From the cell containing the given text, extract its center point as [x, y] coordinate. 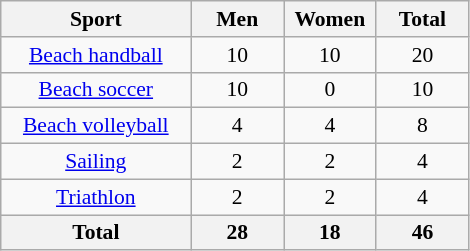
46 [422, 233]
0 [330, 90]
Beach soccer [96, 90]
8 [422, 126]
Sport [96, 19]
20 [422, 55]
18 [330, 233]
28 [238, 233]
Beach volleyball [96, 126]
Beach handball [96, 55]
Women [330, 19]
Triathlon [96, 197]
Sailing [96, 162]
Men [238, 19]
